From the cell containing the given text, extract its center point as [x, y] coordinate. 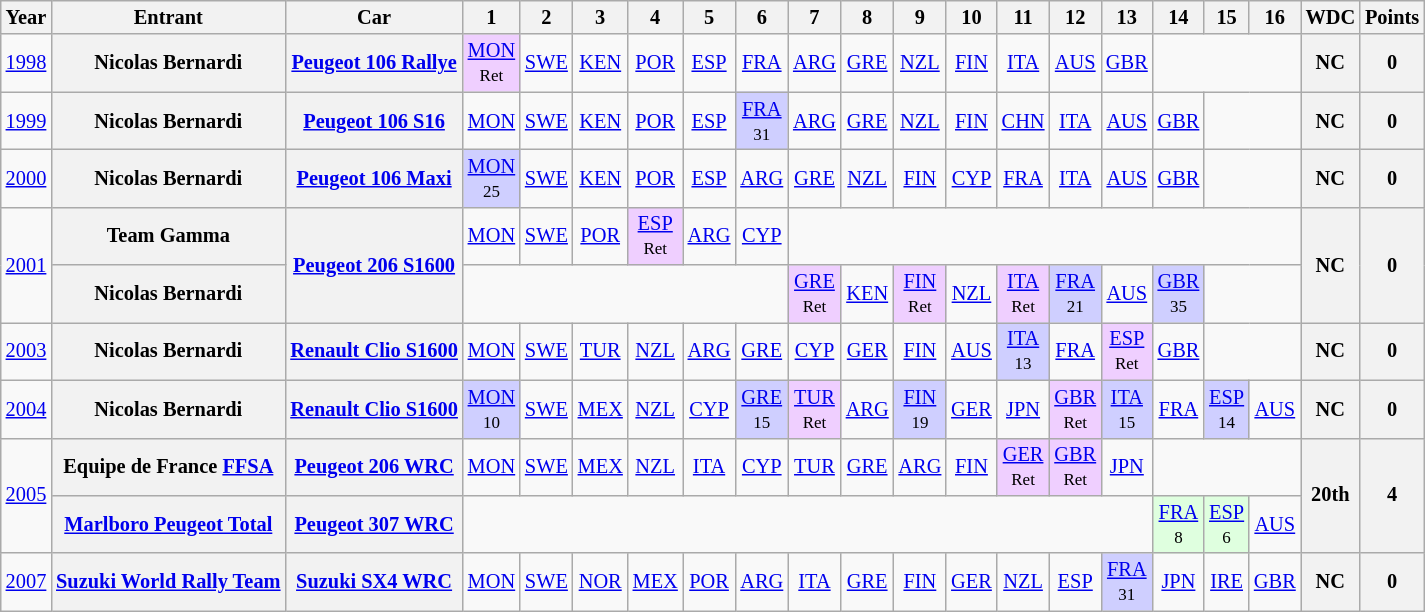
Suzuki World Rally Team [168, 582]
1999 [26, 121]
Peugeot 106 Rallye [374, 63]
Points [1392, 17]
13 [1127, 17]
2004 [26, 409]
6 [762, 17]
Car [374, 17]
GERRet [1024, 467]
Year [26, 17]
14 [1179, 17]
15 [1226, 17]
Peugeot 106 Maxi [374, 178]
20th [1331, 496]
Peugeot 206 WRC [374, 467]
Marlboro Peugeot Total [168, 524]
2001 [26, 264]
3 [600, 17]
CHN [1024, 121]
FINRet [920, 294]
1 [492, 17]
TURRet [814, 409]
11 [1024, 17]
2005 [26, 496]
MONRet [492, 63]
MON25 [492, 178]
Team Gamma [168, 236]
GBR35 [1179, 294]
2007 [26, 582]
FRA8 [1179, 524]
2000 [26, 178]
2 [546, 17]
Peugeot 206 S1600 [374, 264]
Entrant [168, 17]
Equipe de France FFSA [168, 467]
10 [971, 17]
Suzuki SX4 WRC [374, 582]
MON10 [492, 409]
WDC [1331, 17]
5 [710, 17]
NOR [600, 582]
ITARet [1024, 294]
8 [868, 17]
ESP6 [1226, 524]
Peugeot 106 S16 [374, 121]
2003 [26, 351]
FRA21 [1075, 294]
GRERet [814, 294]
7 [814, 17]
ITA13 [1024, 351]
16 [1275, 17]
ESP14 [1226, 409]
IRE [1226, 582]
1998 [26, 63]
12 [1075, 17]
9 [920, 17]
FIN19 [920, 409]
ITA15 [1127, 409]
GRE15 [762, 409]
Peugeot 307 WRC [374, 524]
